Capture the cell that displays the provided text and extract its (X, Y) central coordinate. 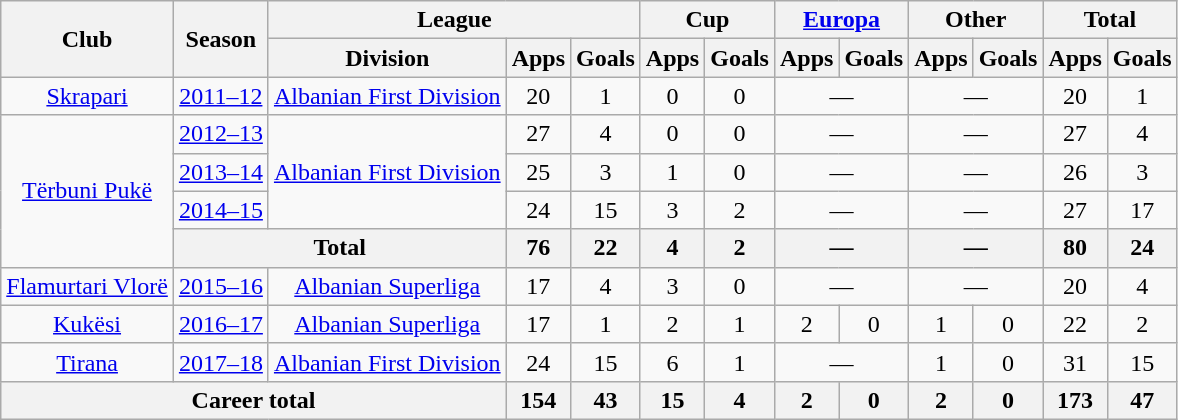
173 (1075, 400)
2015–16 (220, 286)
Season (220, 39)
Tërbuni Pukë (88, 191)
47 (1142, 400)
26 (1075, 172)
Other (976, 20)
80 (1075, 248)
2017–18 (220, 362)
6 (672, 362)
31 (1075, 362)
2013–14 (220, 172)
Kukësi (88, 324)
25 (538, 172)
2016–17 (220, 324)
Career total (254, 400)
2012–13 (220, 134)
2011–12 (220, 96)
Tirana (88, 362)
Cup (707, 20)
2014–15 (220, 210)
Flamurtari Vlorë (88, 286)
43 (606, 400)
Division (387, 58)
Club (88, 39)
76 (538, 248)
Skrapari (88, 96)
Europa (841, 20)
154 (538, 400)
League (454, 20)
